Detect which cell encompasses the target text, then output its [x, y] center coordinate. 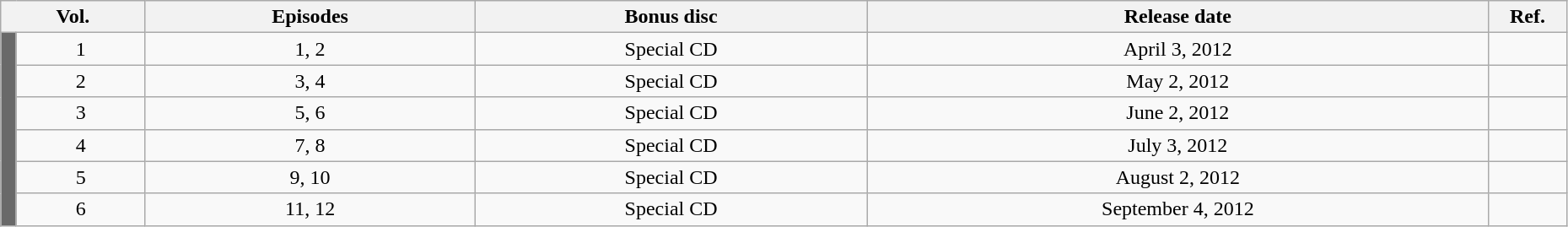
July 3, 2012 [1177, 145]
4 [81, 145]
2 [81, 81]
September 4, 2012 [1177, 209]
August 2, 2012 [1177, 177]
5 [81, 177]
9, 10 [310, 177]
1, 2 [310, 49]
April 3, 2012 [1177, 49]
1 [81, 49]
5, 6 [310, 113]
7, 8 [310, 145]
June 2, 2012 [1177, 113]
3, 4 [310, 81]
Release date [1177, 17]
Episodes [310, 17]
Ref. [1528, 17]
11, 12 [310, 209]
Vol. [73, 17]
3 [81, 113]
May 2, 2012 [1177, 81]
6 [81, 209]
Bonus disc [671, 17]
